Capture the cell that displays the provided text and extract its (X, Y) central coordinate. 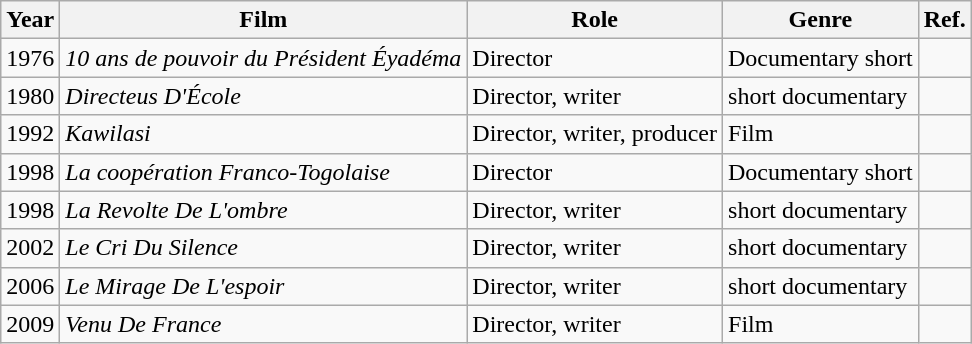
Role (595, 20)
Director, writer, producer (595, 134)
1980 (30, 96)
Directeus D'École (264, 96)
Year (30, 20)
Genre (821, 20)
1976 (30, 58)
La coopération Franco-Togolaise (264, 172)
2006 (30, 286)
La Revolte De L'ombre (264, 210)
2009 (30, 324)
Venu De France (264, 324)
2002 (30, 248)
Le Mirage De L'espoir (264, 286)
Ref. (944, 20)
1992 (30, 134)
10 ans de pouvoir du Président Éyadéma (264, 58)
Le Cri Du Silence (264, 248)
Kawilasi (264, 134)
